Detect which cell encompasses the target text, then output its [X, Y] center coordinate. 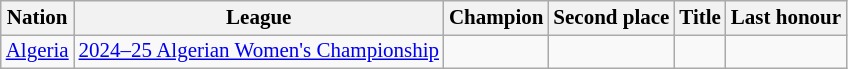
Champion [496, 18]
Nation [38, 18]
2024–25 Algerian Women's Championship [259, 52]
Algeria [38, 52]
Second place [611, 18]
League [259, 18]
Title [700, 18]
Last honour [786, 18]
